From the cell containing the given text, extract its center point as (x, y) coordinate. 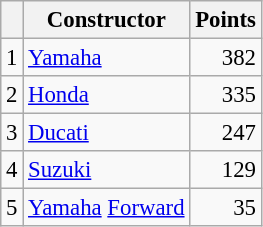
1 (12, 58)
Yamaha (106, 58)
35 (226, 208)
3 (12, 133)
Constructor (106, 20)
5 (12, 208)
Honda (106, 95)
382 (226, 58)
Yamaha Forward (106, 208)
Points (226, 20)
2 (12, 95)
4 (12, 170)
335 (226, 95)
Suzuki (106, 170)
247 (226, 133)
Ducati (106, 133)
129 (226, 170)
